Extract the (x, y) coordinate from the center of the cell holding the provided text.  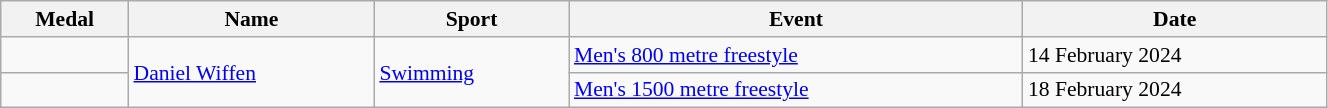
Men's 1500 metre freestyle (796, 90)
Medal (65, 19)
Men's 800 metre freestyle (796, 55)
14 February 2024 (1175, 55)
18 February 2024 (1175, 90)
Daniel Wiffen (252, 72)
Name (252, 19)
Sport (472, 19)
Event (796, 19)
Swimming (472, 72)
Date (1175, 19)
